Pinpoint the cell where the given text exists, returning its (x, y) midpoint coordinate. 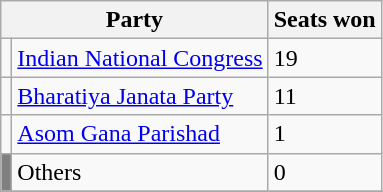
Party (134, 20)
Seats won (324, 20)
19 (324, 58)
Asom Gana Parishad (140, 134)
Indian National Congress (140, 58)
11 (324, 96)
Others (140, 172)
0 (324, 172)
Bharatiya Janata Party (140, 96)
1 (324, 134)
